Provide the (x, y) coordinate of the cell's center where the given text is located.  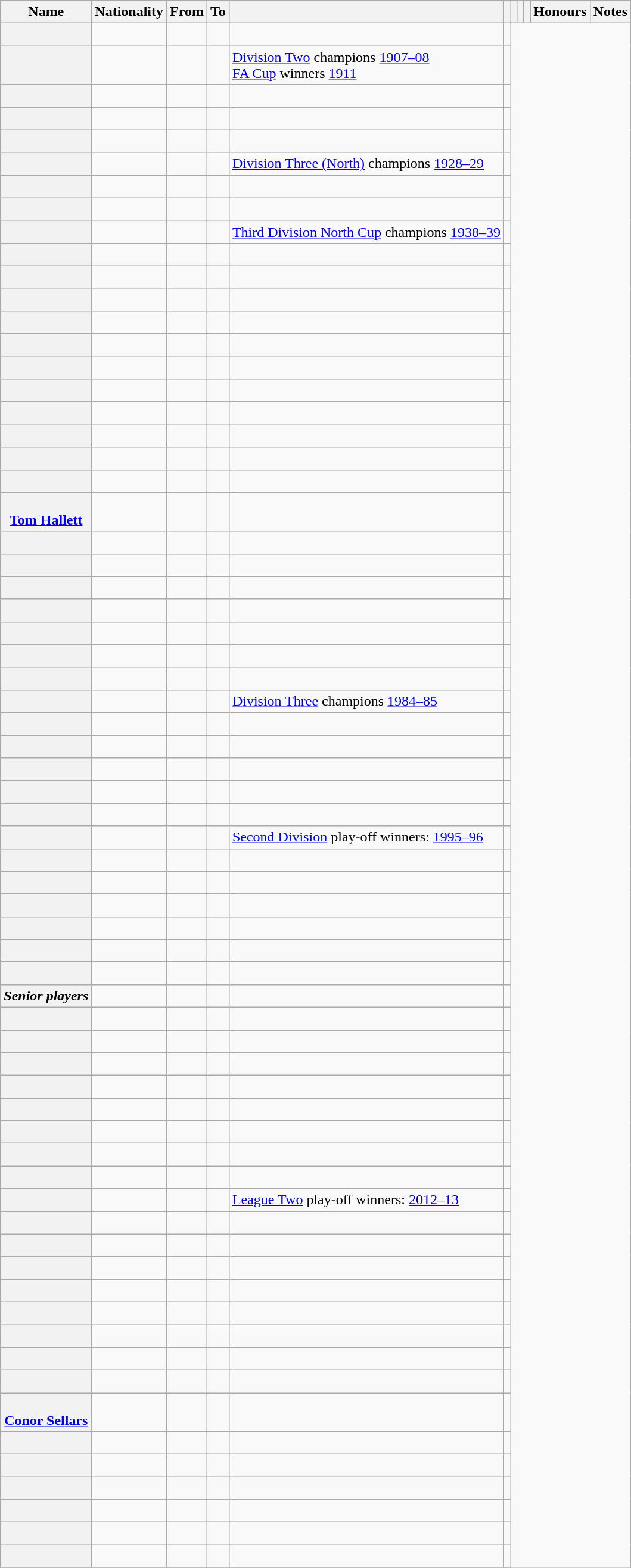
Division Three champions 1984–85 (366, 702)
League Two play-off winners: 2012–13 (366, 1200)
From (187, 12)
Second Division play-off winners: 1995–96 (366, 837)
Name (46, 12)
Senior players (46, 996)
Notes (610, 12)
Tom Hallett (46, 512)
Honours (560, 12)
Division Three (North) champions 1928–29 (366, 164)
Division Two champions 1907–08FA Cup winners 1911 (366, 66)
To (218, 12)
Nationality (129, 12)
Conor Sellars (46, 1411)
Third Division North Cup champions 1938–39 (366, 232)
